Extract the [x, y] coordinate from the center of the cell holding the provided text.  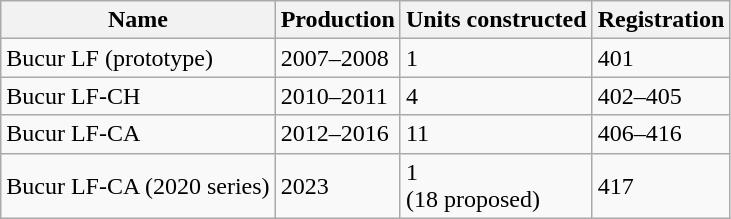
Bucur LF-CA [138, 134]
1(18 proposed) [496, 186]
2010–2011 [338, 96]
Name [138, 20]
Bucur LF (prototype) [138, 58]
401 [661, 58]
4 [496, 96]
Bucur LF-CA (2020 series) [138, 186]
2023 [338, 186]
2007–2008 [338, 58]
406–416 [661, 134]
Registration [661, 20]
Bucur LF-CH [138, 96]
11 [496, 134]
417 [661, 186]
Units constructed [496, 20]
Production [338, 20]
2012–2016 [338, 134]
402–405 [661, 96]
1 [496, 58]
